Extract the [X, Y] coordinate from the center of the cell holding the provided text.  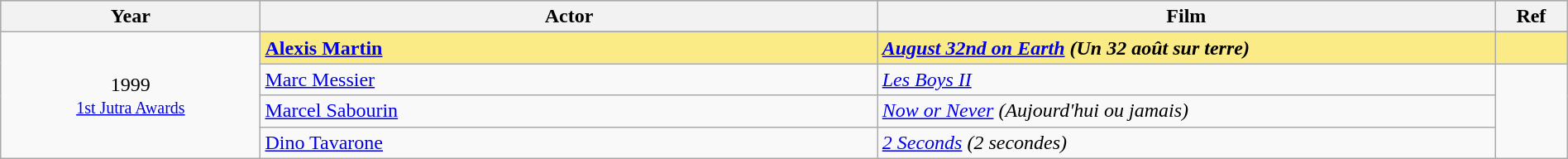
1999 1st Jutra Awards [131, 95]
Ref [1532, 17]
Year [131, 17]
Marcel Sabourin [569, 111]
August 32nd on Earth (Un 32 août sur terre) [1186, 48]
Les Boys II [1186, 79]
2 Seconds (2 secondes) [1186, 142]
Actor [569, 17]
Film [1186, 17]
Alexis Martin [569, 48]
Now or Never (Aujourd'hui ou jamais) [1186, 111]
Dino Tavarone [569, 142]
Marc Messier [569, 79]
